Locate the cell with the specified text and output its [x, y] center coordinate. 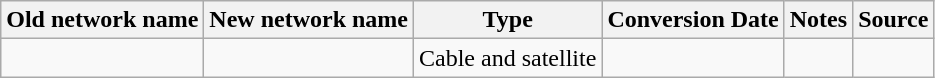
New network name [309, 20]
Type [508, 20]
Conversion Date [693, 20]
Cable and satellite [508, 58]
Old network name [102, 20]
Notes [818, 20]
Source [894, 20]
